Scan for the cell matching the given text and deliver its [X, Y] coordinate at center. 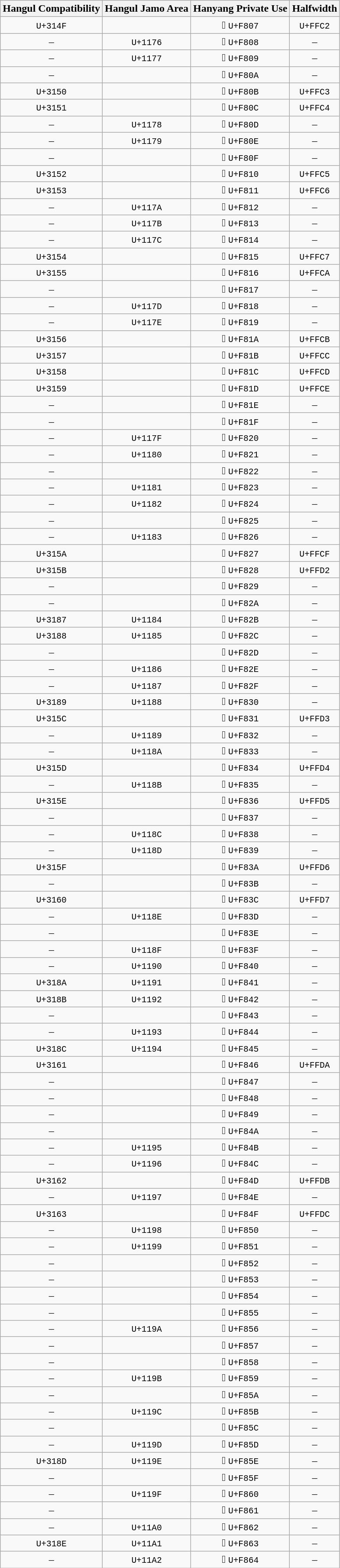
U+3159 [52, 388]
U+3187 [52, 619]
 U+F83B [240, 883]
U+119C [147, 1411]
U+315E [52, 801]
U+3158 [52, 372]
U+318E [52, 1543]
 U+F80B [240, 91]
 U+F848 [240, 1098]
U+FFDB [314, 1180]
U+318A [52, 982]
U+1186 [147, 668]
U+1181 [147, 487]
U+FFDC [314, 1213]
 U+F858 [240, 1362]
 U+F839 [240, 850]
 U+F812 [240, 207]
U+119A [147, 1329]
U+1188 [147, 701]
 U+F844 [240, 1032]
U+1197 [147, 1196]
U+118E [147, 916]
 U+F84C [240, 1164]
 U+F864 [240, 1560]
 U+F819 [240, 322]
U+FFD4 [314, 768]
U+FFD7 [314, 900]
U+1185 [147, 636]
 U+F810 [240, 173]
U+3188 [52, 636]
U+119D [147, 1444]
 U+F80E [240, 140]
 U+F859 [240, 1378]
 U+F840 [240, 965]
 U+F816 [240, 273]
U+FFCF [314, 553]
 U+F80D [240, 124]
U+FFD6 [314, 867]
 U+F831 [240, 718]
 U+F807 [240, 25]
 U+F837 [240, 817]
U+3162 [52, 1180]
 U+F815 [240, 256]
U+318B [52, 998]
 U+F84D [240, 1180]
U+314F [52, 25]
 U+F811 [240, 190]
 U+F836 [240, 801]
 U+F851 [240, 1246]
 U+F861 [240, 1510]
 U+F82A [240, 603]
 U+F850 [240, 1229]
U+118A [147, 751]
U+FFCC [314, 355]
 U+F82F [240, 685]
 U+F842 [240, 998]
 U+F835 [240, 784]
 U+F854 [240, 1296]
Hangul Compatibility [52, 9]
U+1190 [147, 965]
 U+F833 [240, 751]
 U+F822 [240, 470]
U+3153 [52, 190]
U+FFC7 [314, 256]
U+1178 [147, 124]
U+FFDA [314, 1065]
U+117C [147, 240]
U+FFC2 [314, 25]
U+117E [147, 322]
U+315C [52, 718]
U+3157 [52, 355]
 U+F825 [240, 520]
 U+F862 [240, 1526]
 U+F830 [240, 701]
U+3189 [52, 701]
 U+F85D [240, 1444]
 U+F81F [240, 421]
 U+F857 [240, 1345]
U+318C [52, 1048]
U+117A [147, 207]
U+3151 [52, 108]
 U+F814 [240, 240]
U+119B [147, 1378]
U+1198 [147, 1229]
U+FFCE [314, 388]
U+3152 [52, 173]
 U+F84F [240, 1213]
U+315F [52, 867]
 U+F81A [240, 339]
U+119E [147, 1460]
U+1193 [147, 1032]
 U+F838 [240, 834]
 U+F81E [240, 404]
 U+F818 [240, 306]
U+3160 [52, 900]
 U+F80A [240, 75]
U+11A0 [147, 1526]
 U+F846 [240, 1065]
 U+F84B [240, 1147]
 U+F82B [240, 619]
U+11A1 [147, 1543]
 U+F83A [240, 867]
U+FFCA [314, 273]
U+1187 [147, 685]
U+1184 [147, 619]
U+3163 [52, 1213]
U+118C [147, 834]
 U+F83D [240, 916]
U+3154 [52, 256]
U+119F [147, 1493]
 U+F832 [240, 735]
 U+F817 [240, 289]
 U+F83C [240, 900]
U+3161 [52, 1065]
U+118B [147, 784]
 U+F84E [240, 1196]
 U+F826 [240, 537]
 U+F84A [240, 1131]
 U+F843 [240, 1015]
U+315A [52, 553]
U+1189 [147, 735]
U+3150 [52, 91]
 U+F81D [240, 388]
 U+F820 [240, 437]
 U+F860 [240, 1493]
 U+F856 [240, 1329]
 U+F85A [240, 1395]
 U+F82C [240, 636]
U+1196 [147, 1164]
U+1179 [147, 140]
U+318D [52, 1460]
 U+F821 [240, 454]
 U+F845 [240, 1048]
 U+F81C [240, 372]
U+FFCB [314, 339]
U+1199 [147, 1246]
U+11A2 [147, 1560]
U+3156 [52, 339]
 U+F852 [240, 1263]
Hanyang Private Use [240, 9]
 U+F828 [240, 570]
 U+F82D [240, 652]
 U+F808 [240, 42]
 U+F81B [240, 355]
U+1177 [147, 58]
 U+F83E [240, 932]
U+FFC6 [314, 190]
 U+F827 [240, 553]
 U+F829 [240, 586]
 U+F80C [240, 108]
 U+F83F [240, 949]
U+1195 [147, 1147]
 U+F85C [240, 1428]
 U+F863 [240, 1543]
 U+F85F [240, 1477]
Halfwidth [314, 9]
U+1194 [147, 1048]
U+FFD3 [314, 718]
 U+F813 [240, 223]
U+FFD2 [314, 570]
U+3155 [52, 273]
U+117B [147, 223]
U+1191 [147, 982]
 U+F855 [240, 1312]
 U+F823 [240, 487]
U+118F [147, 949]
U+1192 [147, 998]
U+1183 [147, 537]
U+FFD5 [314, 801]
 U+F82E [240, 668]
U+1180 [147, 454]
U+1176 [147, 42]
 U+F809 [240, 58]
 U+F85E [240, 1460]
 U+F853 [240, 1279]
U+118D [147, 850]
U+FFC4 [314, 108]
 U+F80F [240, 157]
 U+F847 [240, 1081]
U+117D [147, 306]
 U+F849 [240, 1114]
 U+F841 [240, 982]
 U+F834 [240, 768]
Hangul Jamo Area [147, 9]
U+315D [52, 768]
U+117F [147, 437]
U+FFC5 [314, 173]
U+FFC3 [314, 91]
U+315B [52, 570]
U+FFCD [314, 372]
 U+F824 [240, 504]
 U+F85B [240, 1411]
U+1182 [147, 504]
